Capture the cell that displays the provided text and extract its (x, y) central coordinate. 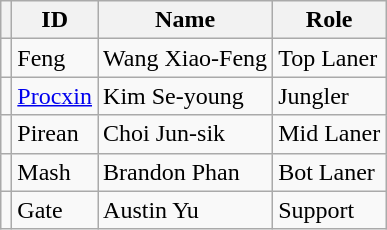
Procxin (55, 96)
ID (55, 20)
Mid Laner (330, 134)
Feng (55, 58)
Bot Laner (330, 172)
Kim Se-young (186, 96)
Gate (55, 210)
Brandon Phan (186, 172)
Mash (55, 172)
Pirean (55, 134)
Austin Yu (186, 210)
Jungler (330, 96)
Support (330, 210)
Top Laner (330, 58)
Name (186, 20)
Role (330, 20)
Wang Xiao-Feng (186, 58)
Choi Jun-sik (186, 134)
